Pinpoint the cell where the given text exists, returning its [X, Y] midpoint coordinate. 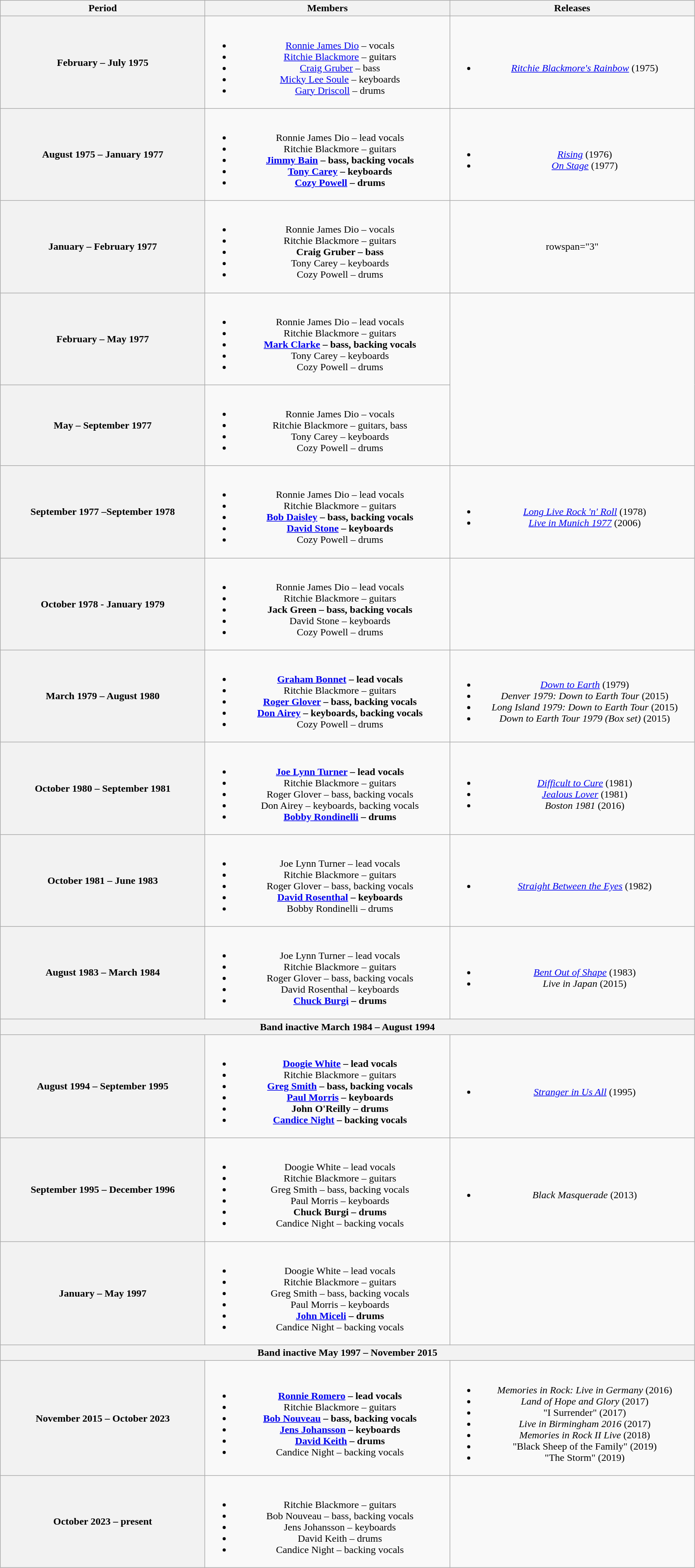
October 1980 – September 1981 [103, 788]
January – February 1977 [103, 247]
Ronnie James Dio – lead vocalsRitchie Blackmore – guitarsBob Daisley – bass, backing vocalsDavid Stone – keyboardsCozy Powell – drums [328, 512]
Ritchie Blackmore – guitarsBob Nouveau – bass, backing vocalsJens Johansson – keyboardsDavid Keith – drumsCandice Night – backing vocals [328, 1522]
March 1979 – August 1980 [103, 696]
Members [328, 8]
August 1994 – September 1995 [103, 1086]
September 1995 – December 1996 [103, 1190]
Band inactive May 1997 – November 2015 [348, 1353]
October 2023 – present [103, 1522]
August 1983 – March 1984 [103, 972]
October 1978 - January 1979 [103, 604]
Ronnie James Dio – vocalsRitchie Blackmore – guitars, bassTony Carey – keyboardsCozy Powell – drums [328, 425]
Ronnie James Dio – lead vocalsRitchie Blackmore – guitarsMark Clarke – bass, backing vocalsTony Carey – keyboardsCozy Powell – drums [328, 339]
Ronnie James Dio – lead vocalsRitchie Blackmore – guitarsJack Green – bass, backing vocalsDavid Stone – keyboardsCozy Powell – drums [328, 604]
January – May 1997 [103, 1293]
Ronnie James Dio – vocalsRitchie Blackmore – guitarsCraig Gruber – bassTony Carey – keyboardsCozy Powell – drums [328, 247]
Joe Lynn Turner – lead vocalsRitchie Blackmore – guitarsRoger Glover – bass, backing vocalsDavid Rosenthal – keyboardsBobby Rondinelli – drums [328, 881]
September 1977 –September 1978 [103, 512]
Ritchie Blackmore's Rainbow (1975) [572, 63]
November 2015 – October 2023 [103, 1418]
May – September 1977 [103, 425]
Long Live Rock 'n' Roll (1978)Live in Munich 1977 (2006) [572, 512]
Black Masquerade (2013) [572, 1190]
February – May 1977 [103, 339]
Down to Earth (1979)Denver 1979: Down to Earth Tour (2015)Long Island 1979: Down to Earth Tour (2015)Down to Earth Tour 1979 (Box set) (2015) [572, 696]
Bent Out of Shape (1983)Live in Japan (2015) [572, 972]
October 1981 – June 1983 [103, 881]
Joe Lynn Turner – lead vocalsRitchie Blackmore – guitarsRoger Glover – bass, backing vocalsDavid Rosenthal – keyboardsChuck Burgi – drums [328, 972]
February – July 1975 [103, 63]
Ronnie James Dio – lead vocalsRitchie Blackmore – guitarsJimmy Bain – bass, backing vocalsTony Carey – keyboardsCozy Powell – drums [328, 154]
Difficult to Cure (1981)Jealous Lover (1981)Boston 1981 (2016) [572, 788]
Band inactive March 1984 – August 1994 [348, 1027]
Straight Between the Eyes (1982) [572, 881]
rowspan="3" [572, 247]
Graham Bonnet – lead vocalsRitchie Blackmore – guitarsRoger Glover – bass, backing vocalsDon Airey – keyboards, backing vocalsCozy Powell – drums [328, 696]
Stranger in Us All (1995) [572, 1086]
Period [103, 8]
Ronnie James Dio – vocalsRitchie Blackmore – guitarsCraig Gruber – bassMicky Lee Soule – keyboardsGary Driscoll – drums [328, 63]
Releases [572, 8]
Rising (1976)On Stage (1977) [572, 154]
August 1975 – January 1977 [103, 154]
